Detect which cell encompasses the target text, then output its [x, y] center coordinate. 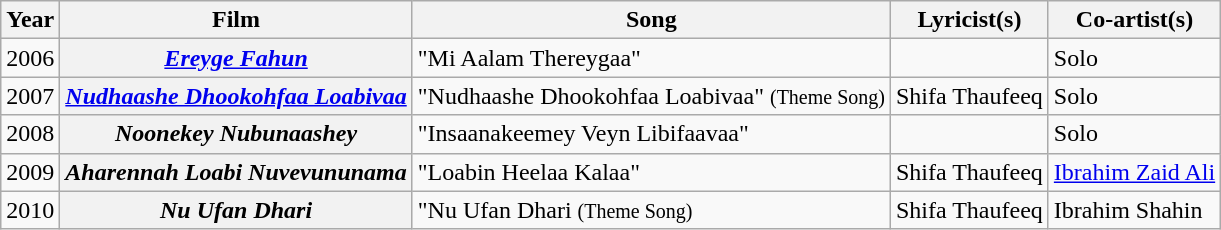
Ibrahim Shahin [1134, 210]
"Mi Aalam Thereygaa" [651, 58]
2006 [30, 58]
Co-artist(s) [1134, 20]
Nudhaashe Dhookohfaa Loabivaa [236, 96]
Noonekey Nubunaashey [236, 134]
Ereyge Fahun [236, 58]
Film [236, 20]
2007 [30, 96]
Ibrahim Zaid Ali [1134, 172]
Lyricist(s) [969, 20]
"Nu Ufan Dhari (Theme Song) [651, 210]
Nu Ufan Dhari [236, 210]
"Loabin Heelaa Kalaa" [651, 172]
Aharennah Loabi Nuvevununama [236, 172]
2009 [30, 172]
"Insaanakeemey Veyn Libifaavaa" [651, 134]
Year [30, 20]
Song [651, 20]
2008 [30, 134]
2010 [30, 210]
"Nudhaashe Dhookohfaa Loabivaa" (Theme Song) [651, 96]
